Pinpoint the cell where the given text exists, returning its [X, Y] midpoint coordinate. 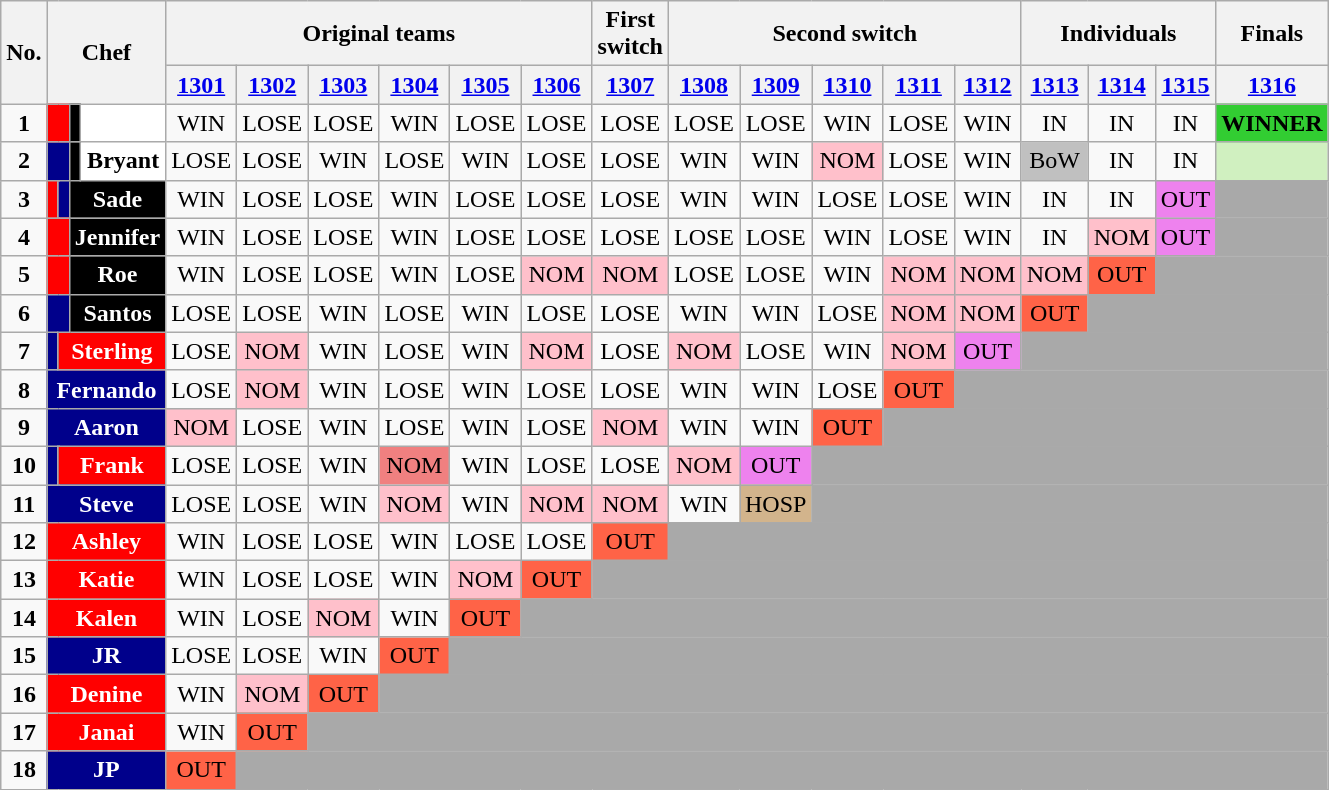
Frank [112, 465]
Jennifer [117, 237]
Santos [117, 313]
16 [24, 694]
2 [24, 161]
Denine [106, 694]
5 [24, 275]
1305 [486, 85]
Original teams [379, 34]
JP [106, 770]
1312 [988, 85]
BoW [1054, 161]
Janai [106, 732]
17 [24, 732]
18 [24, 770]
1309 [776, 85]
8 [24, 389]
9 [24, 427]
Aaron [106, 427]
1310 [848, 85]
Firstswitch [630, 34]
No. [24, 52]
Roe [117, 275]
1313 [1054, 85]
Finals [1272, 34]
WINNER [1272, 123]
Second switch [844, 34]
1301 [202, 85]
12 [24, 542]
1308 [704, 85]
7 [24, 351]
6 [24, 313]
Kalen [106, 618]
14 [24, 618]
11 [24, 503]
1315 [1185, 85]
Ashley [106, 542]
1304 [414, 85]
4 [24, 237]
1302 [272, 85]
Bryant [124, 161]
Individuals [1118, 34]
Fernando [106, 389]
Sade [117, 199]
Chef [106, 52]
3 [24, 199]
Sterling [112, 351]
13 [24, 580]
10 [24, 465]
JR [106, 656]
1 [24, 123]
1303 [344, 85]
1314 [1122, 85]
Katie [106, 580]
1307 [630, 85]
1311 [918, 85]
1316 [1272, 85]
15 [24, 656]
HOSP [776, 503]
1306 [556, 85]
Steve [106, 503]
